Locate the cell with the specified text and output its [X, Y] center coordinate. 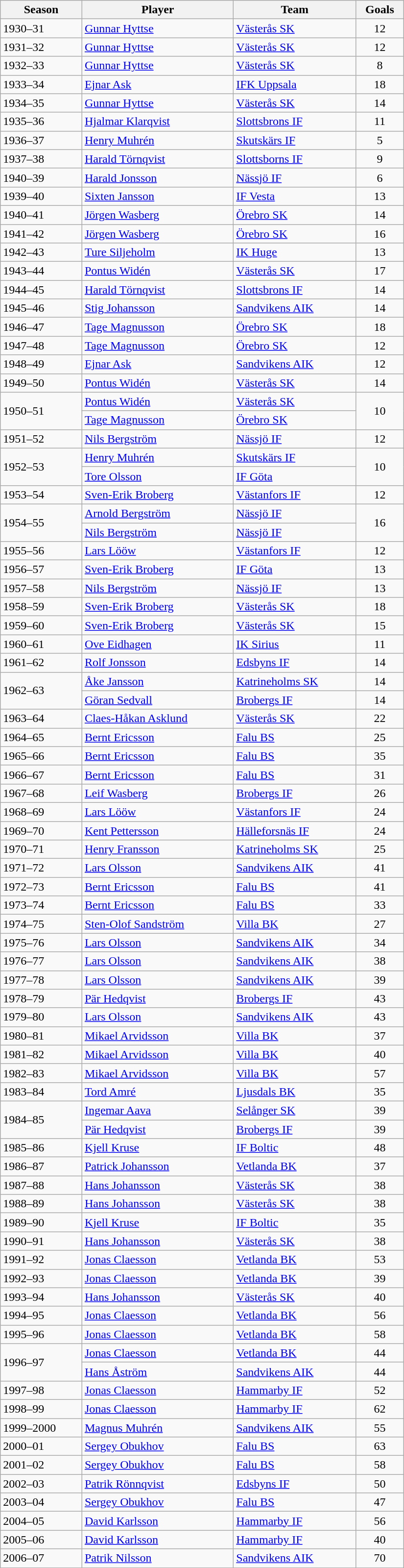
IFK Uppsala [295, 84]
1954–55 [41, 523]
2000–01 [41, 1446]
1939–40 [41, 196]
1958–59 [41, 607]
33 [380, 905]
Åke Jansson [158, 681]
Ture Siljeholm [158, 252]
Hjalmar Klarqvist [158, 122]
1980–81 [41, 1036]
1963–64 [41, 719]
1996–97 [41, 1362]
47 [380, 1502]
Henry Fransson [158, 849]
Magnus Muhrén [158, 1428]
53 [380, 1260]
Arnold Bergström [158, 513]
1968–69 [41, 812]
1973–74 [41, 905]
IK Huge [295, 252]
1977–78 [41, 980]
1965–66 [41, 756]
1999–2000 [41, 1428]
62 [380, 1409]
5 [380, 140]
Rolf Jonsson [158, 663]
1992–93 [41, 1278]
Ove Eidhagen [158, 644]
63 [380, 1446]
1936–37 [41, 140]
2006–07 [41, 1558]
1974–75 [41, 924]
52 [380, 1390]
Sixten Jansson [158, 196]
2001–02 [41, 1465]
1934–35 [41, 103]
1957–58 [41, 588]
Hälleforsnäs IF [295, 831]
15 [380, 625]
1971–72 [41, 868]
Patrik Rönnqvist [158, 1484]
Claes-Håkan Asklund [158, 719]
Team [295, 10]
1984–85 [41, 1120]
1993–94 [41, 1297]
Selånger SK [295, 1110]
48 [380, 1148]
Slottsborns IF [295, 159]
55 [380, 1428]
1994–95 [41, 1316]
1990–91 [41, 1241]
1961–62 [41, 663]
1998–99 [41, 1409]
Harald Jonsson [158, 177]
1947–48 [41, 346]
6 [380, 177]
1975–76 [41, 943]
2005–06 [41, 1540]
2004–05 [41, 1521]
Ingemar Aava [158, 1110]
1948–49 [41, 364]
Ljusdals BK [295, 1092]
1946–47 [41, 327]
1966–67 [41, 774]
Patrick Johansson [158, 1167]
1979–80 [41, 1017]
1943–44 [41, 271]
1991–92 [41, 1260]
2002–03 [41, 1484]
Tore Olsson [158, 476]
1955–56 [41, 551]
Hans Åström [158, 1371]
Patrik Nilsson [158, 1558]
1970–71 [41, 849]
Sten-Olof Sandström [158, 924]
1985–86 [41, 1148]
1962–63 [41, 691]
1951–52 [41, 439]
1941–42 [41, 234]
Stig Johansson [158, 308]
1945–46 [41, 308]
Goals [380, 10]
1935–36 [41, 122]
1940–41 [41, 215]
57 [380, 1073]
Kent Pettersson [158, 831]
1986–87 [41, 1167]
1930–31 [41, 28]
Season [41, 10]
Leif Wasberg [158, 793]
1995–96 [41, 1334]
22 [380, 719]
1950–51 [41, 411]
1956–57 [41, 570]
1972–73 [41, 887]
2003–04 [41, 1502]
17 [380, 271]
IF Vesta [295, 196]
1997–98 [41, 1390]
1967–68 [41, 793]
1969–70 [41, 831]
1981–82 [41, 1054]
1953–54 [41, 495]
1978–79 [41, 998]
1976–77 [41, 961]
1949–50 [41, 383]
Göran Sedvall [158, 700]
1937–38 [41, 159]
1932–33 [41, 66]
1940–39 [41, 177]
26 [380, 793]
1952–53 [41, 467]
1989–90 [41, 1222]
1987–88 [41, 1185]
9 [380, 159]
1988–89 [41, 1204]
IK Sirius [295, 644]
Tord Amré [158, 1092]
27 [380, 924]
Player [158, 10]
1933–34 [41, 84]
34 [380, 943]
70 [380, 1558]
1944–45 [41, 290]
1959–60 [41, 625]
31 [380, 774]
50 [380, 1484]
8 [380, 66]
1982–83 [41, 1073]
1931–32 [41, 47]
1983–84 [41, 1092]
1964–65 [41, 737]
1942–43 [41, 252]
1960–61 [41, 644]
